Identify which cell holds the provided text, then report its [x, y] central coordinate. 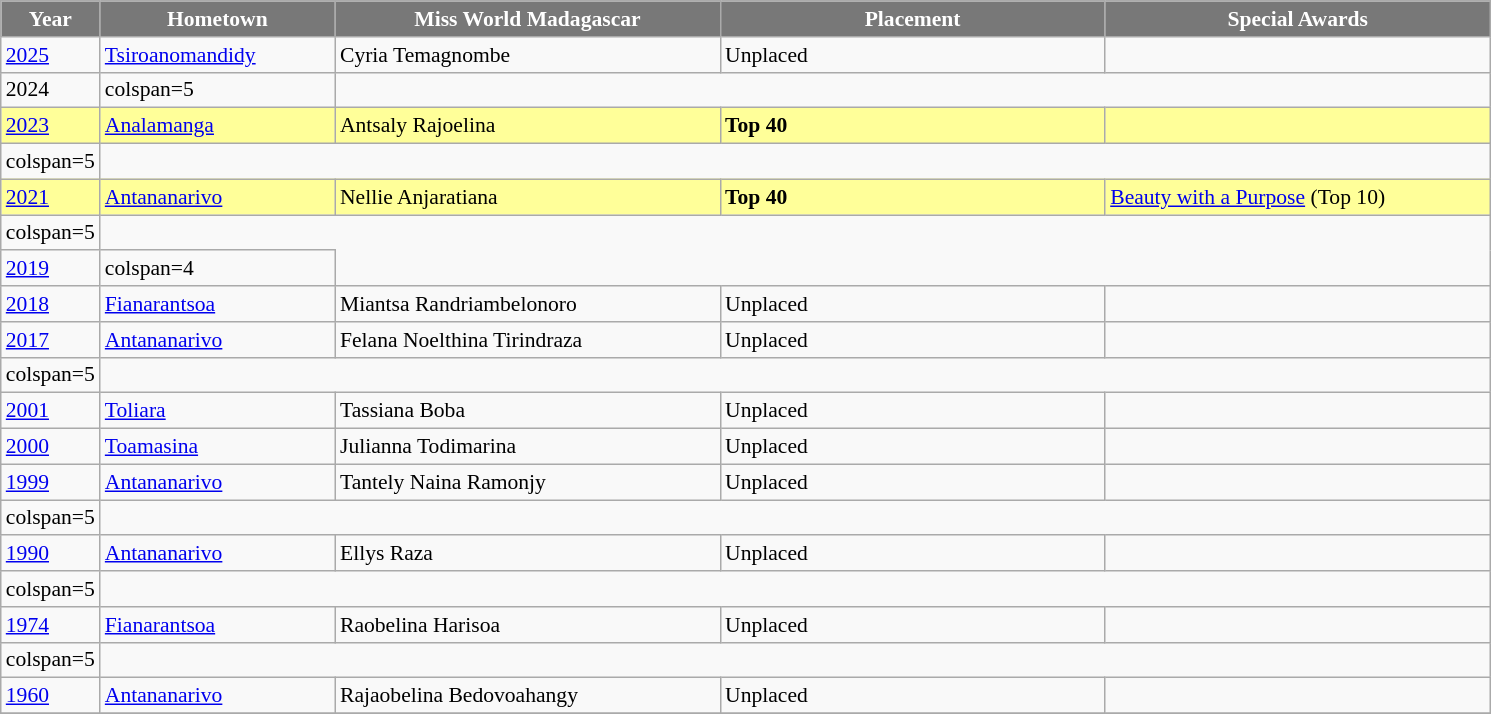
Year [50, 19]
1999 [50, 482]
Toamasina [218, 447]
Raobelina Harisoa [528, 625]
2025 [50, 55]
Toliara [218, 411]
2024 [50, 90]
2017 [50, 340]
Beauty with a Purpose (Top 10) [1298, 197]
Analamanga [218, 126]
Placement [912, 19]
Rajaobelina Bedovoahangy [528, 696]
2023 [50, 126]
Ellys Raza [528, 554]
Tsiroanomandidy [218, 55]
Miss World Madagascar [528, 19]
Felana Noelthina Tirindraza [528, 340]
Nellie Anjaratiana [528, 197]
2000 [50, 447]
1960 [50, 696]
2019 [50, 269]
Miantsa Randriambelonoro [528, 304]
2018 [50, 304]
Julianna Todimarina [528, 447]
Tantely Naina Ramonjy [528, 482]
Tassiana Boba [528, 411]
Hometown [218, 19]
Cyria Temagnombe [528, 55]
Special Awards [1298, 19]
1990 [50, 554]
Antsaly Rajoelina [528, 126]
2001 [50, 411]
2021 [50, 197]
colspan=4 [218, 269]
1974 [50, 625]
